Return [x, y] of the center of cell containing provided text 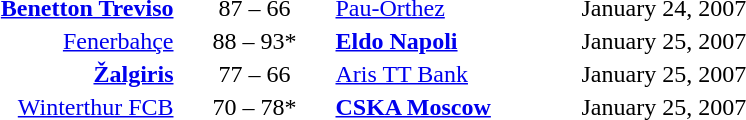
Aris TT Bank [456, 74]
88 – 93* [254, 41]
77 – 66 [254, 74]
Eldo Napoli [456, 41]
